Scan for the cell matching the given text and deliver its [X, Y] coordinate at center. 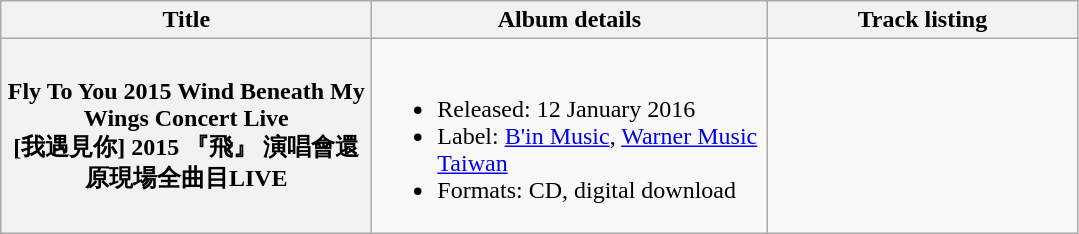
Track listing [922, 20]
Title [186, 20]
Album details [570, 20]
Released: 12 January 2016Label: B'in Music, Warner Music TaiwanFormats: CD, digital download [570, 136]
Fly To You 2015 Wind Beneath My Wings Concert Live[我遇見你] 2015 『飛』 演唱會還原現場全曲目LIVE [186, 136]
